Detect which cell encompasses the target text, then output its [x, y] center coordinate. 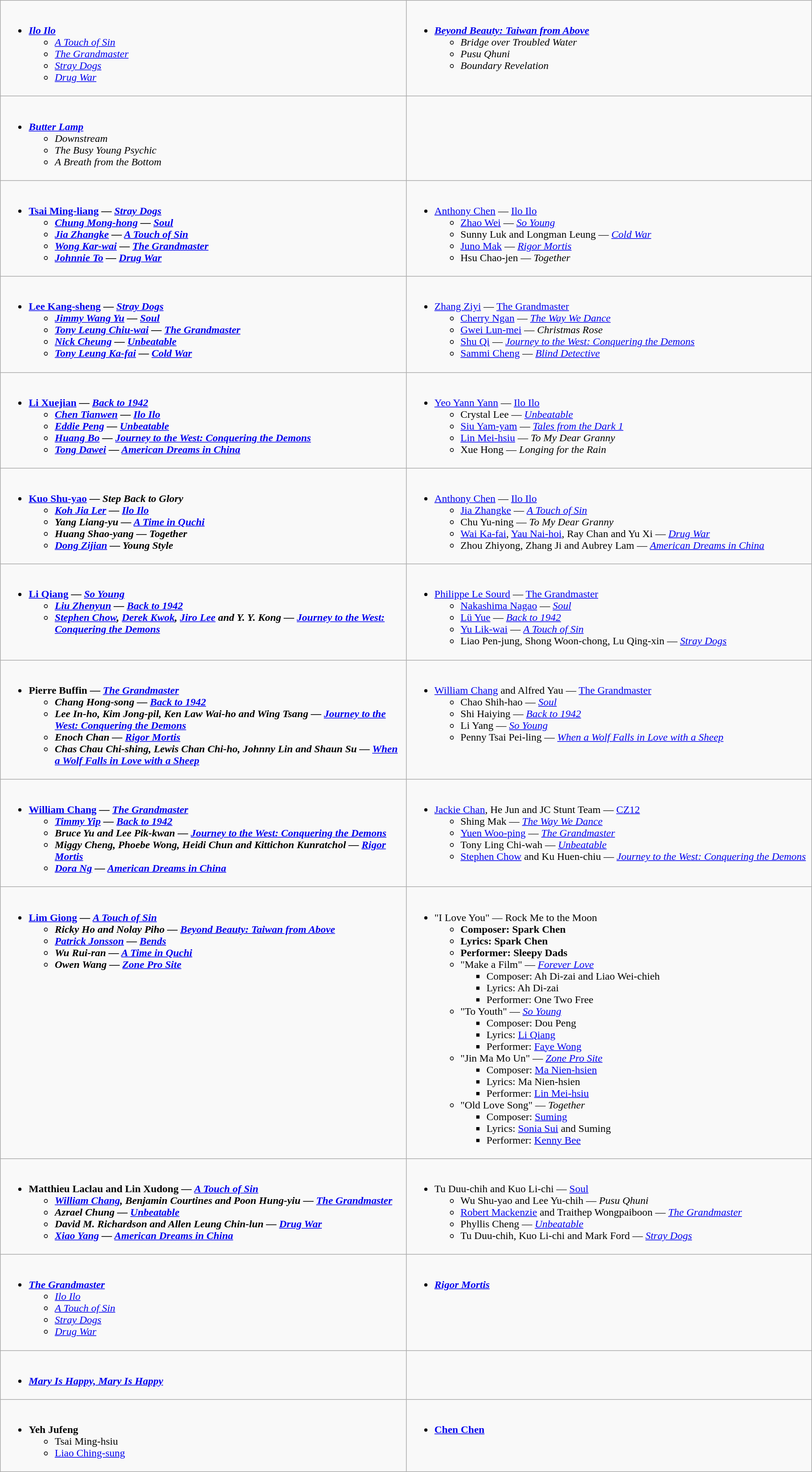
Lee Kang-sheng — Stray DogsJimmy Wang Yu — SoulTony Leung Chiu-wai — The GrandmasterNick Cheung — UnbeatableTony Leung Ka-fai — Cold War [203, 325]
Li Qiang — So YoungLiu Zhenyun — Back to 1942Stephen Chow, Derek Kwok, Jiro Lee and Y. Y. Kong — Journey to the West: Conquering the Demons [203, 612]
Yeo Yann Yann — Ilo IloCrystal Lee — UnbeatableSiu Yam-yam — Tales from the Dark 1Lin Mei-hsiu — To My Dear GrannyXue Hong — Longing for the Rain [609, 420]
Kuo Shu-yao — Step Back to GloryKoh Jia Ler — Ilo IloYang Liang-yu — A Time in QuchiHuang Shao-yang — TogetherDong Zijian — Young Style [203, 516]
Ilo IloA Touch of SinThe GrandmasterStray DogsDrug War [203, 49]
Mary Is Happy, Mary Is Happy [203, 1374]
The GrandmasterIlo IloA Touch of SinStray DogsDrug War [203, 1302]
Butter LampDownstreamThe Busy Young PsychicA Breath from the Bottom [203, 138]
Rigor Mortis [609, 1302]
Beyond Beauty: Taiwan from AboveBridge over Troubled WaterPusu QhuniBoundary Revelation [609, 49]
Anthony Chen — Ilo IloZhao Wei — So YoungSunny Luk and Longman Leung — Cold WarJuno Mak — Rigor MortisHsu Chao-jen — Together [609, 228]
Yeh JufengTsai Ming-hsiuLiao Ching-sung [203, 1436]
Tsai Ming-liang — Stray DogsChung Mong-hong — SoulJia Zhangke — A Touch of SinWong Kar-wai — The GrandmasterJohnnie To — Drug War [203, 228]
Chen Chen [609, 1436]
